Search for the cell housing the specified text and yield its (X, Y) center coordinate. 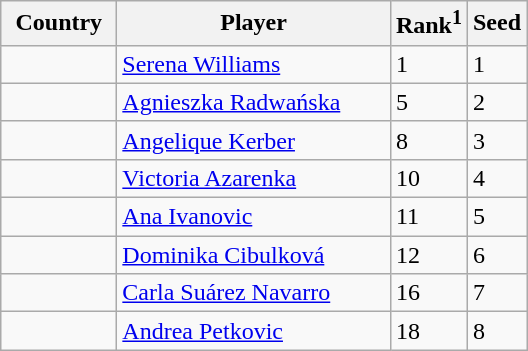
Andrea Petkovic (254, 331)
6 (496, 255)
Serena Williams (254, 64)
11 (428, 217)
2 (496, 102)
Seed (496, 24)
7 (496, 293)
3 (496, 140)
12 (428, 255)
16 (428, 293)
Ana Ivanovic (254, 217)
Dominika Cibulková (254, 255)
Player (254, 24)
4 (496, 178)
Rank1 (428, 24)
Agnieszka Radwańska (254, 102)
10 (428, 178)
Country (59, 24)
Victoria Azarenka (254, 178)
Angelique Kerber (254, 140)
Carla Suárez Navarro (254, 293)
18 (428, 331)
